Return the (x, y) coordinate for the center point of the cell that contains the specified text.  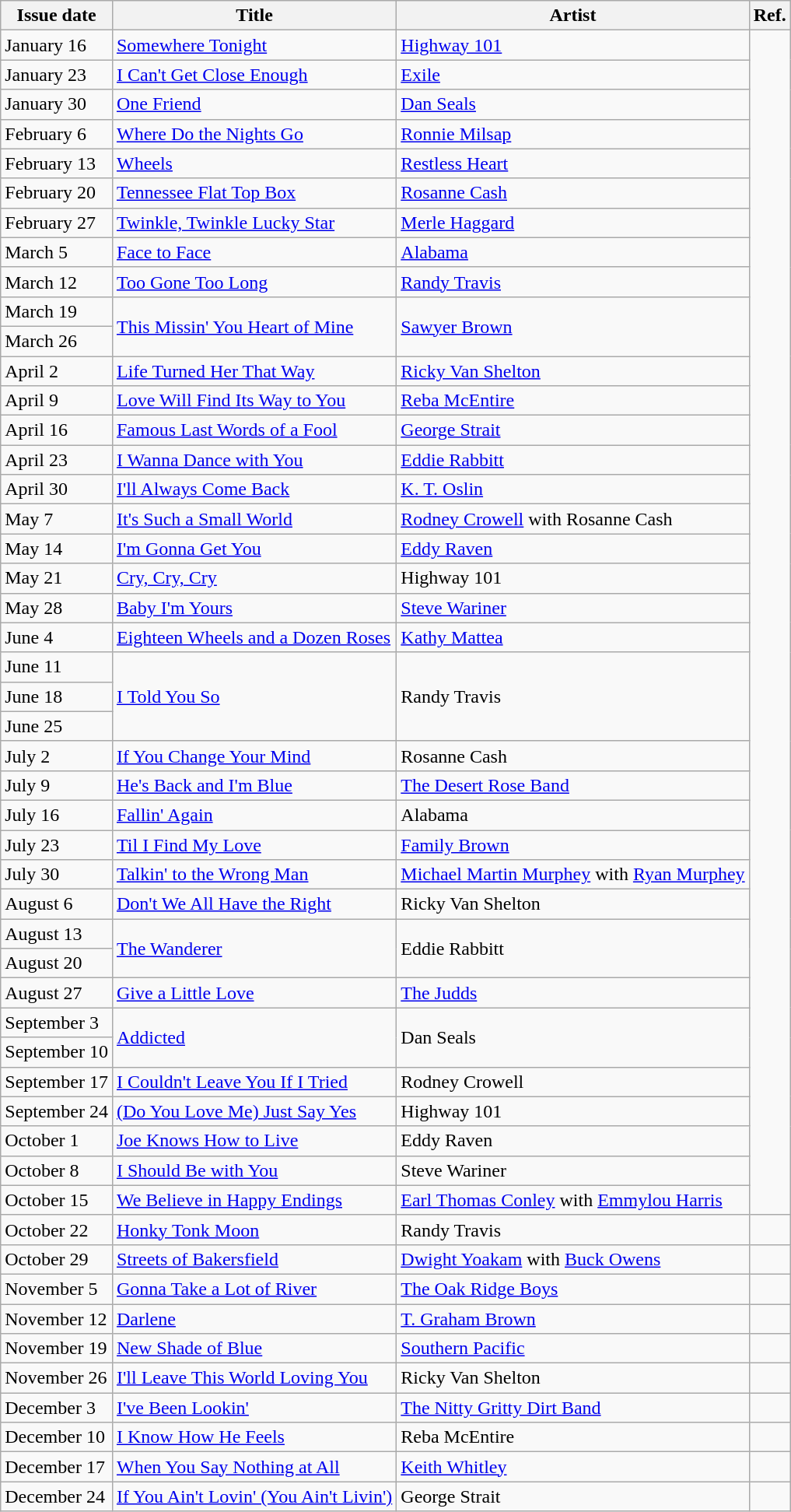
Addicted (254, 1037)
June 4 (57, 637)
April 16 (57, 430)
April 9 (57, 401)
July 30 (57, 875)
Ref. (770, 16)
September 3 (57, 1023)
Gonna Take a Lot of River (254, 1289)
January 16 (57, 45)
Joe Knows How to Live (254, 1141)
Til I Find My Love (254, 844)
December 10 (57, 1437)
August 13 (57, 934)
This Missin' You Heart of Mine (254, 326)
Michael Martin Murphey with Ryan Murphey (572, 875)
June 25 (57, 726)
The Wanderer (254, 949)
Love Will Find Its Way to You (254, 401)
Tennessee Flat Top Box (254, 193)
February 6 (57, 134)
New Shade of Blue (254, 1349)
March 12 (57, 282)
Southern Pacific (572, 1349)
October 8 (57, 1170)
November 19 (57, 1349)
It's Such a Small World (254, 519)
I Told You So (254, 696)
April 2 (57, 371)
July 16 (57, 815)
Title (254, 16)
One Friend (254, 104)
Exile (572, 75)
October 15 (57, 1200)
July 23 (57, 844)
Merle Haggard (572, 223)
Life Turned Her That Way (254, 371)
Dwight Yoakam with Buck Owens (572, 1259)
Eighteen Wheels and a Dozen Roses (254, 637)
The Oak Ridge Boys (572, 1289)
March 5 (57, 252)
(Do You Love Me) Just Say Yes (254, 1111)
Twinkle, Twinkle Lucky Star (254, 223)
May 28 (57, 608)
September 10 (57, 1052)
If You Ain't Lovin' (You Ain't Livin') (254, 1496)
Cry, Cry, Cry (254, 578)
October 22 (57, 1230)
November 12 (57, 1319)
May 7 (57, 519)
September 17 (57, 1082)
If You Change Your Mind (254, 756)
July 9 (57, 785)
He's Back and I'm Blue (254, 785)
Baby I'm Yours (254, 608)
March 19 (57, 311)
I Know How He Feels (254, 1437)
April 23 (57, 460)
January 30 (57, 104)
Earl Thomas Conley with Emmylou Harris (572, 1200)
November 5 (57, 1289)
The Judds (572, 993)
I Wanna Dance with You (254, 460)
Face to Face (254, 252)
December 3 (57, 1408)
Issue date (57, 16)
July 2 (57, 756)
August 20 (57, 963)
Restless Heart (572, 163)
I'll Leave This World Loving You (254, 1378)
Wheels (254, 163)
I'll Always Come Back (254, 489)
I've Been Lookin' (254, 1408)
Somewhere Tonight (254, 45)
Rodney Crowell (572, 1082)
Family Brown (572, 844)
May 21 (57, 578)
October 1 (57, 1141)
The Nitty Gritty Dirt Band (572, 1408)
February 13 (57, 163)
May 14 (57, 549)
August 27 (57, 993)
Darlene (254, 1319)
October 29 (57, 1259)
December 17 (57, 1467)
Fallin' Again (254, 815)
I'm Gonna Get You (254, 549)
Rodney Crowell with Rosanne Cash (572, 519)
March 26 (57, 341)
When You Say Nothing at All (254, 1467)
November 26 (57, 1378)
January 23 (57, 75)
Where Do the Nights Go (254, 134)
I Couldn't Leave You If I Tried (254, 1082)
Ronnie Milsap (572, 134)
K. T. Oslin (572, 489)
Too Gone Too Long (254, 282)
I Should Be with You (254, 1170)
Sawyer Brown (572, 326)
June 18 (57, 696)
February 20 (57, 193)
Artist (572, 16)
Keith Whitley (572, 1467)
I Can't Get Close Enough (254, 75)
Famous Last Words of a Fool (254, 430)
T. Graham Brown (572, 1319)
August 6 (57, 904)
September 24 (57, 1111)
The Desert Rose Band (572, 785)
Talkin' to the Wrong Man (254, 875)
April 30 (57, 489)
Kathy Mattea (572, 637)
Give a Little Love (254, 993)
Don't We All Have the Right (254, 904)
Streets of Bakersfield (254, 1259)
February 27 (57, 223)
We Believe in Happy Endings (254, 1200)
Honky Tonk Moon (254, 1230)
December 24 (57, 1496)
June 11 (57, 667)
